Scan for the cell matching the given text and deliver its [x, y] coordinate at center. 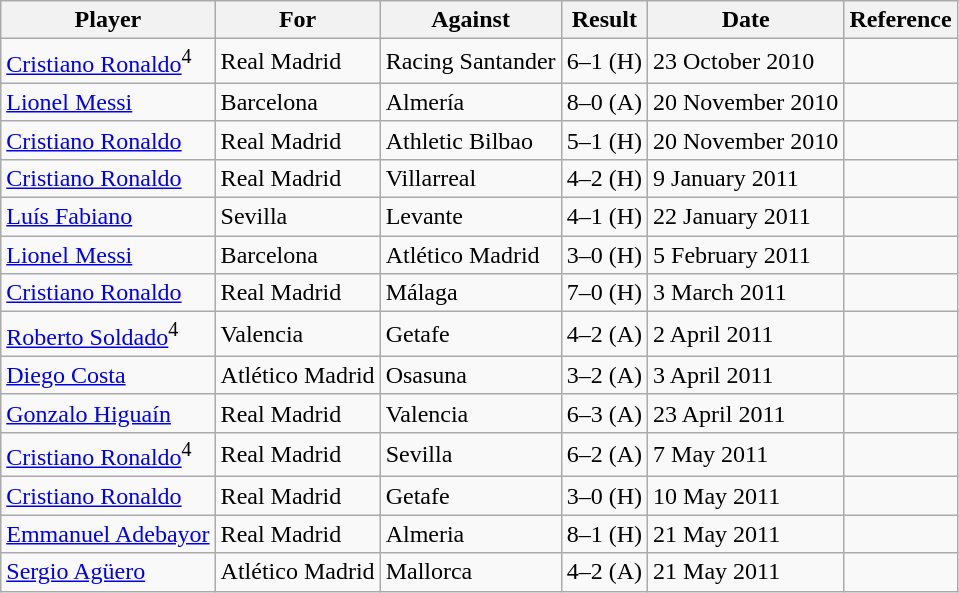
2 April 2011 [746, 334]
7 May 2011 [746, 454]
Against [470, 20]
Racing Santander [470, 62]
5 February 2011 [746, 255]
4–2 (H) [604, 178]
Sergio Agüero [108, 572]
23 October 2010 [746, 62]
Luís Fabiano [108, 217]
22 January 2011 [746, 217]
Diego Costa [108, 375]
Almeria [470, 534]
Gonzalo Higuaín [108, 413]
3–2 (A) [604, 375]
4–1 (H) [604, 217]
23 April 2011 [746, 413]
6–1 (H) [604, 62]
Date [746, 20]
3 March 2011 [746, 293]
Málaga [470, 293]
6–3 (A) [604, 413]
9 January 2011 [746, 178]
7–0 (H) [604, 293]
Roberto Soldado4 [108, 334]
10 May 2011 [746, 496]
Osasuna [470, 375]
8–1 (H) [604, 534]
Mallorca [470, 572]
Result [604, 20]
Villarreal [470, 178]
Athletic Bilbao [470, 140]
Almería [470, 102]
6–2 (A) [604, 454]
Emmanuel Adebayor [108, 534]
Levante [470, 217]
Player [108, 20]
3 April 2011 [746, 375]
8–0 (A) [604, 102]
Reference [900, 20]
For [298, 20]
5–1 (H) [604, 140]
